Scan for the cell matching the given text and deliver its [x, y] coordinate at center. 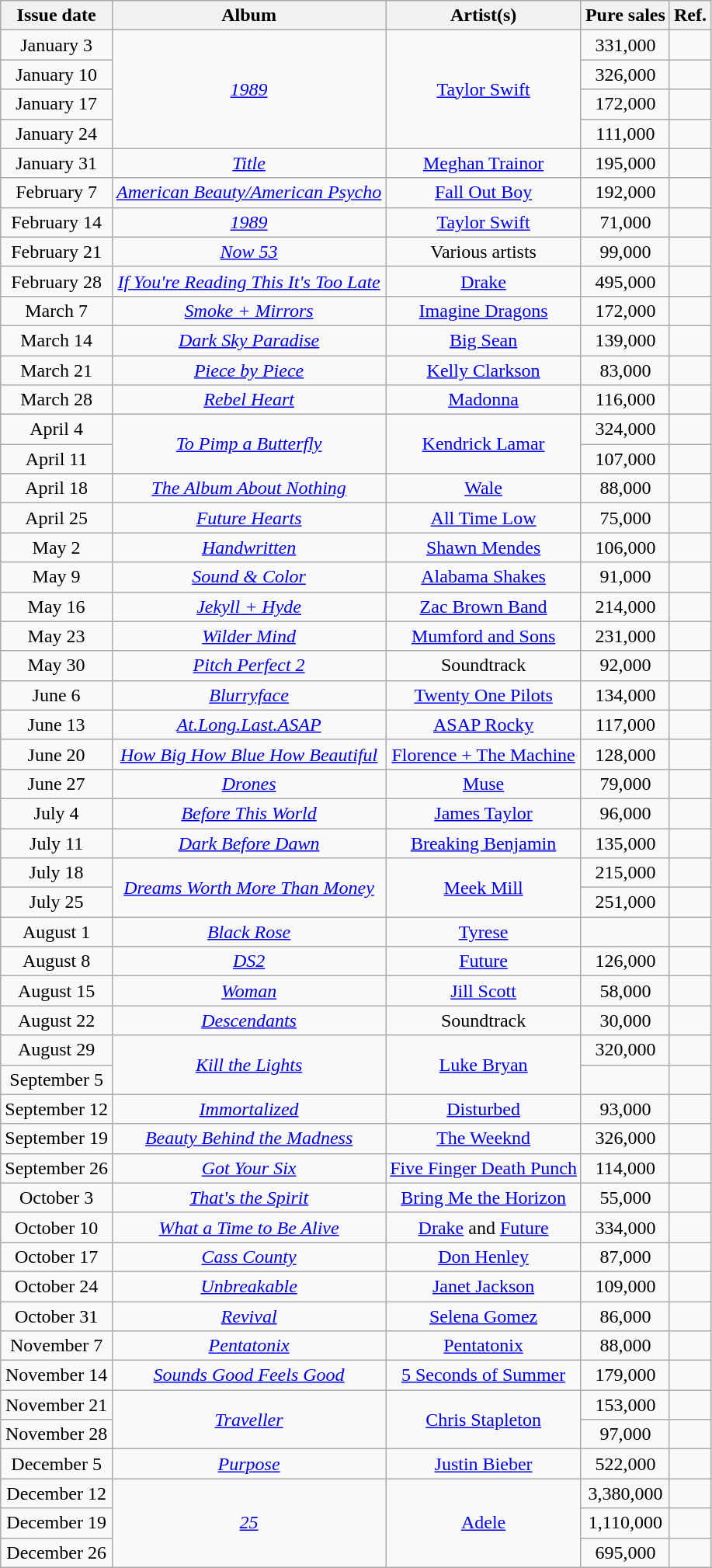
Dark Sky Paradise [248, 340]
Meek Mill [484, 888]
October 17 [57, 1257]
January 31 [57, 163]
What a Time to Be Alive [248, 1227]
January 10 [57, 75]
If You're Reading This It's Too Late [248, 281]
How Big How Blue How Beautiful [248, 754]
October 3 [57, 1198]
Before This World [248, 813]
September 5 [57, 1080]
Handwritten [248, 548]
Kill the Lights [248, 1065]
Selena Gomez [484, 1316]
At.Long.Last.ASAP [248, 725]
August 8 [57, 961]
495,000 [625, 281]
June 6 [57, 695]
November 7 [57, 1346]
February 7 [57, 193]
June 13 [57, 725]
695,000 [625, 1552]
December 26 [57, 1552]
September 19 [57, 1139]
October 31 [57, 1316]
Chris Stapleton [484, 1420]
79,000 [625, 784]
Now 53 [248, 252]
3,380,000 [625, 1493]
87,000 [625, 1257]
ASAP Rocky [484, 725]
Alabama Shakes [484, 577]
Mumford and Sons [484, 636]
Smoke + Mirrors [248, 311]
Got Your Six [248, 1168]
Dreams Worth More Than Money [248, 888]
November 14 [57, 1375]
Rebel Heart [248, 400]
Bring Me the Horizon [484, 1198]
The Weeknd [484, 1139]
Various artists [484, 252]
February 28 [57, 281]
5 Seconds of Summer [484, 1375]
December 12 [57, 1493]
114,000 [625, 1168]
April 25 [57, 518]
Revival [248, 1316]
324,000 [625, 429]
96,000 [625, 813]
Wale [484, 488]
153,000 [625, 1405]
179,000 [625, 1375]
522,000 [625, 1464]
August 22 [57, 1020]
December 5 [57, 1464]
Woman [248, 991]
DS2 [248, 961]
128,000 [625, 754]
Artist(s) [484, 16]
Fall Out Boy [484, 193]
Immortalized [248, 1109]
86,000 [625, 1316]
Zac Brown Band [484, 607]
November 21 [57, 1405]
Purpose [248, 1464]
May 2 [57, 548]
320,000 [625, 1050]
215,000 [625, 873]
July 18 [57, 873]
Florence + The Machine [484, 754]
97,000 [625, 1434]
Shawn Mendes [484, 548]
109,000 [625, 1286]
April 11 [57, 459]
25 [248, 1523]
93,000 [625, 1109]
192,000 [625, 193]
To Pimp a Butterfly [248, 444]
331,000 [625, 45]
195,000 [625, 163]
Justin Bieber [484, 1464]
October 10 [57, 1227]
91,000 [625, 577]
55,000 [625, 1198]
Jekyll + Hyde [248, 607]
Descendants [248, 1020]
April 18 [57, 488]
The Album About Nothing [248, 488]
Meghan Trainor [484, 163]
Piece by Piece [248, 370]
106,000 [625, 548]
Wilder Mind [248, 636]
August 15 [57, 991]
Jill Scott [484, 991]
126,000 [625, 961]
30,000 [625, 1020]
March 21 [57, 370]
Luke Bryan [484, 1065]
Beauty Behind the Madness [248, 1139]
December 19 [57, 1523]
Big Sean [484, 340]
Disturbed [484, 1109]
July 11 [57, 843]
February 21 [57, 252]
Future Hearts [248, 518]
September 26 [57, 1168]
August 1 [57, 932]
Breaking Benjamin [484, 843]
251,000 [625, 902]
116,000 [625, 400]
Blurryface [248, 695]
Kendrick Lamar [484, 444]
November 28 [57, 1434]
Cass County [248, 1257]
Kelly Clarkson [484, 370]
January 17 [57, 104]
Issue date [57, 16]
Tyrese [484, 932]
Madonna [484, 400]
All Time Low [484, 518]
Dark Before Dawn [248, 843]
Future [484, 961]
May 30 [57, 666]
March 14 [57, 340]
January 3 [57, 45]
April 4 [57, 429]
Twenty One Pilots [484, 695]
James Taylor [484, 813]
Drones [248, 784]
Don Henley [484, 1257]
May 16 [57, 607]
Sound & Color [248, 577]
March 7 [57, 311]
135,000 [625, 843]
June 27 [57, 784]
Title [248, 163]
134,000 [625, 695]
Pitch Perfect 2 [248, 666]
107,000 [625, 459]
1,110,000 [625, 1523]
99,000 [625, 252]
58,000 [625, 991]
214,000 [625, 607]
That's the Spirit [248, 1198]
American Beauty/American Psycho [248, 193]
Sounds Good Feels Good [248, 1375]
92,000 [625, 666]
75,000 [625, 518]
Traveller [248, 1420]
Drake and Future [484, 1227]
Muse [484, 784]
September 12 [57, 1109]
Album [248, 16]
231,000 [625, 636]
May 9 [57, 577]
71,000 [625, 222]
117,000 [625, 725]
111,000 [625, 134]
Black Rose [248, 932]
334,000 [625, 1227]
March 28 [57, 400]
July 4 [57, 813]
Ref. [689, 16]
Janet Jackson [484, 1286]
August 29 [57, 1050]
June 20 [57, 754]
Unbreakable [248, 1286]
Imagine Dragons [484, 311]
Five Finger Death Punch [484, 1168]
January 24 [57, 134]
139,000 [625, 340]
Drake [484, 281]
February 14 [57, 222]
July 25 [57, 902]
Pure sales [625, 16]
October 24 [57, 1286]
Adele [484, 1523]
83,000 [625, 370]
May 23 [57, 636]
